Extract the [x, y] coordinate from the center of the cell holding the provided text.  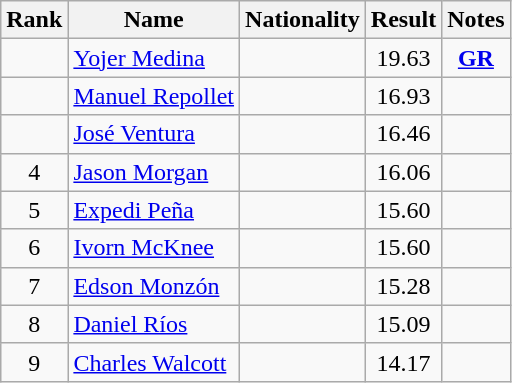
Yojer Medina [154, 58]
14.17 [403, 362]
Result [403, 20]
GR [476, 58]
Daniel Ríos [154, 324]
15.09 [403, 324]
16.46 [403, 134]
Ivorn McKnee [154, 248]
Charles Walcott [154, 362]
Expedi Peña [154, 210]
4 [34, 172]
8 [34, 324]
16.06 [403, 172]
Name [154, 20]
Notes [476, 20]
7 [34, 286]
Manuel Repollet [154, 96]
Jason Morgan [154, 172]
6 [34, 248]
Edson Monzón [154, 286]
15.28 [403, 286]
19.63 [403, 58]
Nationality [303, 20]
5 [34, 210]
16.93 [403, 96]
9 [34, 362]
Rank [34, 20]
José Ventura [154, 134]
